Return the (X, Y) coordinate for the center point of the cell that contains the specified text.  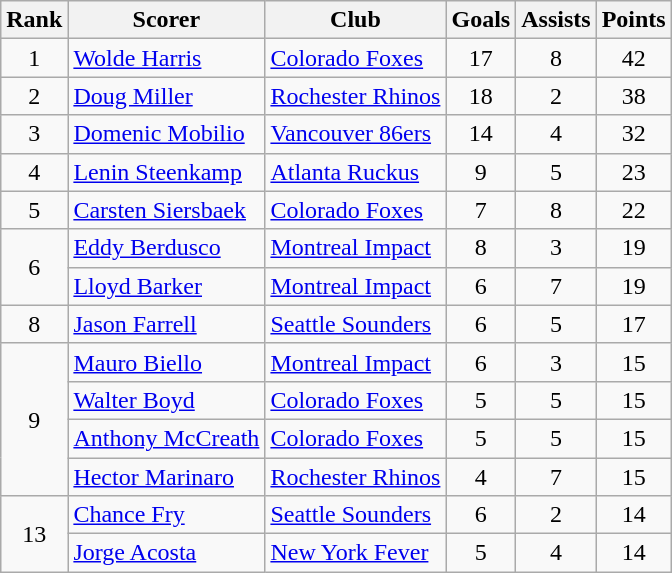
Lenin Steenkamp (166, 172)
Vancouver 86ers (356, 134)
Points (634, 20)
Chance Fry (166, 515)
23 (634, 172)
Scorer (166, 20)
Hector Marinaro (166, 477)
13 (34, 534)
42 (634, 58)
Doug Miller (166, 96)
Assists (556, 20)
Club (356, 20)
Wolde Harris (166, 58)
Domenic Mobilio (166, 134)
New York Fever (356, 553)
18 (481, 96)
Atlanta Ruckus (356, 172)
Anthony McCreath (166, 438)
Eddy Berdusco (166, 248)
Goals (481, 20)
Walter Boyd (166, 400)
Jason Farrell (166, 324)
Jorge Acosta (166, 553)
Carsten Siersbaek (166, 210)
22 (634, 210)
Mauro Biello (166, 362)
Rank (34, 20)
32 (634, 134)
Lloyd Barker (166, 286)
1 (34, 58)
38 (634, 96)
